Search for the cell housing the specified text and yield its [X, Y] center coordinate. 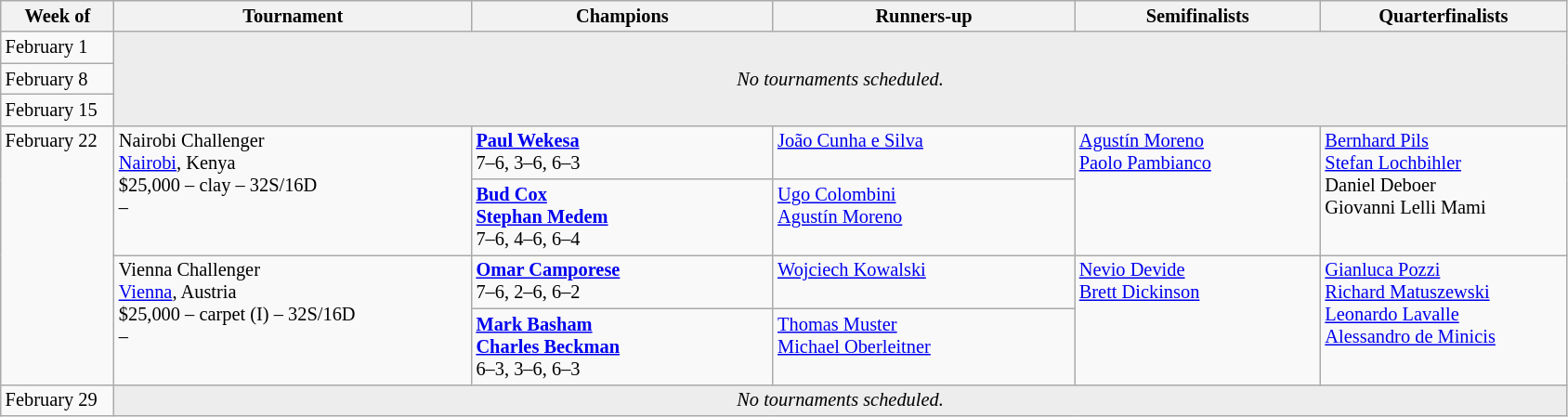
Nairobi Challenger Nairobi, Kenya$25,000 – clay – 32S/16D – [294, 189]
Tournament [294, 16]
Gianluca Pozzi Richard Matuszewski Leonardo Lavalle Alessandro de Minicis [1444, 319]
Semifinalists [1198, 16]
Champions [622, 16]
February 22 [58, 254]
Nevio Devide Brett Dickinson [1198, 319]
Quarterfinalists [1444, 16]
Week of [58, 16]
Agustín Moreno Paolo Pambianco [1198, 189]
Paul Wekesa 7–6, 3–6, 6–3 [622, 152]
João Cunha e Silva [923, 152]
February 8 [58, 79]
Bernhard Pils Stefan Lochbihler Daniel Deboer Giovanni Lelli Mami [1444, 189]
Vienna Challenger Vienna, Austria$25,000 – carpet (I) – 32S/16D – [294, 319]
February 15 [58, 110]
Ugo Colombini Agustín Moreno [923, 217]
Mark Basham Charles Beckman 6–3, 3–6, 6–3 [622, 346]
Wojciech Kowalski [923, 281]
February 29 [58, 400]
Bud Cox Stephan Medem 7–6, 4–6, 6–4 [622, 217]
Runners-up [923, 16]
Thomas Muster Michael Oberleitner [923, 346]
February 1 [58, 47]
Omar Camporese 7–6, 2–6, 6–2 [622, 281]
